Detect which cell encompasses the target text, then output its [X, Y] center coordinate. 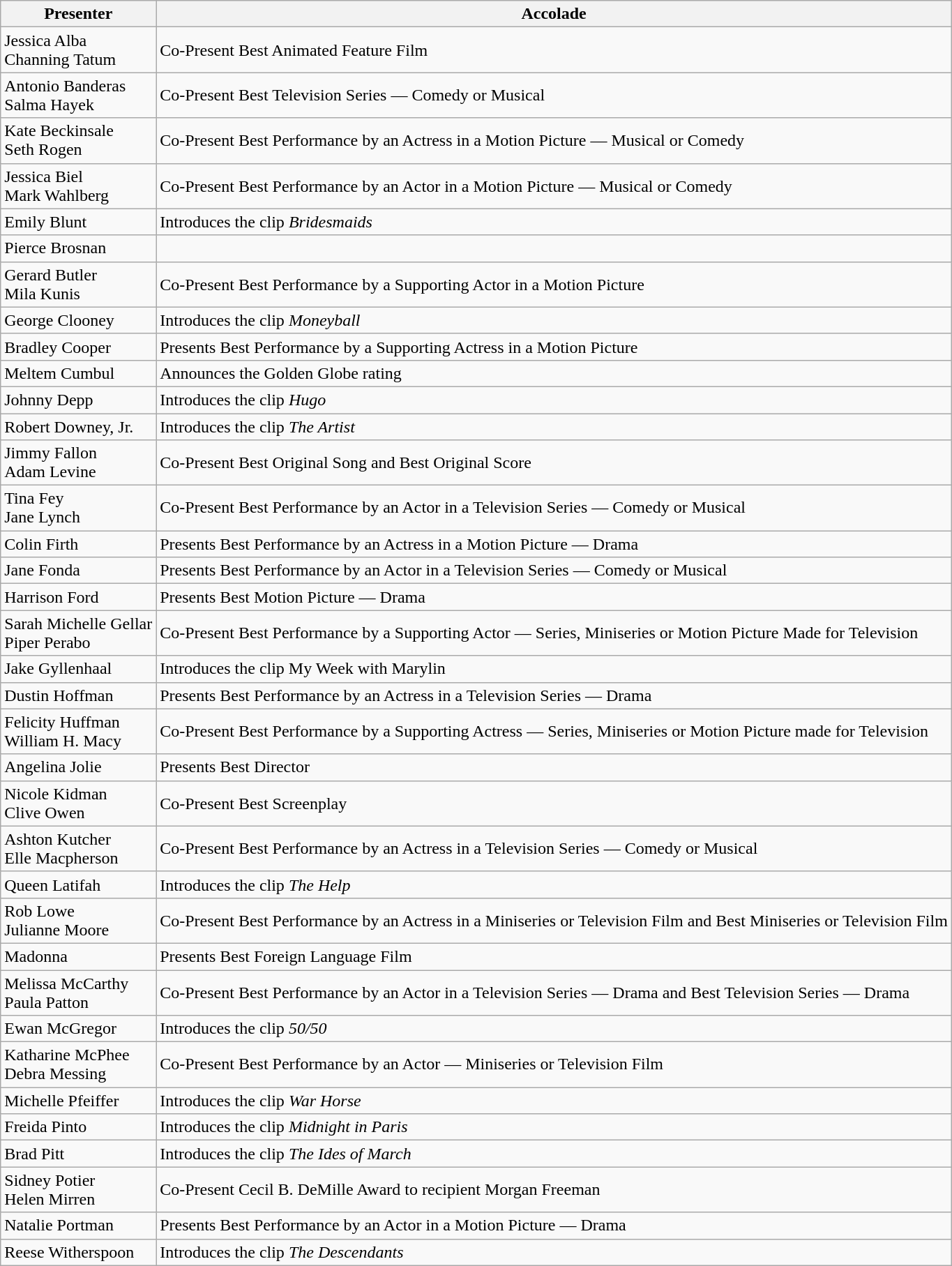
Katharine McPheeDebra Messing [78, 1064]
Presents Best Foreign Language Film [554, 956]
Co-Present Cecil B. DeMille Award to recipient Morgan Freeman [554, 1190]
Meltem Cumbul [78, 373]
Nicole KidmanClive Owen [78, 804]
Co-Present Best Performance by an Actor in a Television Series — Drama and Best Television Series — Drama [554, 992]
Natalie Portman [78, 1226]
Co-Present Best Performance by a Supporting Actor in a Motion Picture [554, 285]
Co-Present Best Performance by a Supporting Actor — Series, Miniseries or Motion Picture Made for Television [554, 633]
Gerard ButlerMila Kunis [78, 285]
Robert Downey, Jr. [78, 426]
Introduces the clip Bridesmaids [554, 222]
Brad Pitt [78, 1154]
Introduces the clip War Horse [554, 1101]
Kate BeckinsaleSeth Rogen [78, 141]
Co-Present Best Performance by an Actor — Miniseries or Television Film [554, 1064]
Presents Best Performance by an Actor in a Motion Picture — Drama [554, 1226]
Johnny Depp [78, 400]
Sarah Michelle GellarPiper Perabo [78, 633]
Jessica AlbaChanning Tatum [78, 50]
Introduces the clip The Descendants [554, 1252]
Presents Best Motion Picture — Drama [554, 597]
Introduces the clip The Artist [554, 426]
Melissa McCarthyPaula Patton [78, 992]
Queen Latifah [78, 884]
Sidney PotierHelen Mirren [78, 1190]
Co-Present Best Screenplay [554, 804]
Co-Present Best Performance by an Actress in a Miniseries or Television Film and Best Miniseries or Television Film [554, 921]
Jessica BielMark Wahlberg [78, 186]
Rob LoweJulianne Moore [78, 921]
Presents Best Performance by a Supporting Actress in a Motion Picture [554, 347]
Pierce Brosnan [78, 248]
Announces the Golden Globe rating [554, 373]
Co-Present Best Performance by an Actor in a Television Series — Comedy or Musical [554, 508]
Presenter [78, 14]
Felicity HuffmanWilliam H. Macy [78, 731]
Harrison Ford [78, 597]
Introduces the clip Moneyball [554, 320]
Dustin Hoffman [78, 695]
Introduces the clip The Help [554, 884]
Colin Firth [78, 544]
Ewan McGregor [78, 1029]
Co-Present Best Animated Feature Film [554, 50]
Reese Witherspoon [78, 1252]
Accolade [554, 14]
Presents Best Director [554, 767]
Introduces the clip Hugo [554, 400]
Co-Present Best Performance by an Actress in a Motion Picture — Musical or Comedy [554, 141]
Jake Gyllenhaal [78, 669]
Angelina Jolie [78, 767]
Presents Best Performance by an Actress in a Motion Picture — Drama [554, 544]
Co-Present Best Performance by a Supporting Actress — Series, Miniseries or Motion Picture made for Television [554, 731]
Co-Present Best Performance by an Actor in a Motion Picture — Musical or Comedy [554, 186]
Co-Present Best Original Song and Best Original Score [554, 463]
Co-Present Best Performance by an Actress in a Television Series — Comedy or Musical [554, 848]
Introduces the clip Midnight in Paris [554, 1127]
Bradley Cooper [78, 347]
Freida Pinto [78, 1127]
Presents Best Performance by an Actress in a Television Series — Drama [554, 695]
Jane Fonda [78, 571]
George Clooney [78, 320]
Introduces the clip My Week with Marylin [554, 669]
Ashton KutcherElle Macpherson [78, 848]
Madonna [78, 956]
Presents Best Performance by an Actor in a Television Series — Comedy or Musical [554, 571]
Tina FeyJane Lynch [78, 508]
Introduces the clip 50/50 [554, 1029]
Antonio BanderasSalma Hayek [78, 95]
Introduces the clip The Ides of March [554, 1154]
Emily Blunt [78, 222]
Jimmy FallonAdam Levine [78, 463]
Michelle Pfeiffer [78, 1101]
Co-Present Best Television Series — Comedy or Musical [554, 95]
